From the cell containing the given text, extract its center point as (x, y) coordinate. 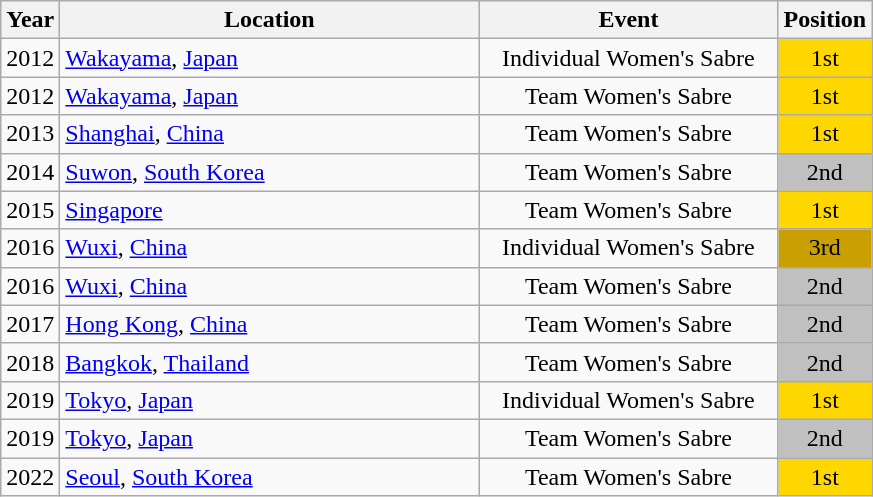
Event (628, 20)
Bangkok, Thailand (270, 362)
Singapore (270, 210)
Year (30, 20)
Shanghai, China (270, 134)
Seoul, South Korea (270, 477)
Position (825, 20)
2017 (30, 324)
2022 (30, 477)
Location (270, 20)
Suwon, South Korea (270, 172)
2014 (30, 172)
2015 (30, 210)
2018 (30, 362)
Hong Kong, China (270, 324)
2013 (30, 134)
3rd (825, 248)
